Capture the cell that displays the provided text and extract its [x, y] central coordinate. 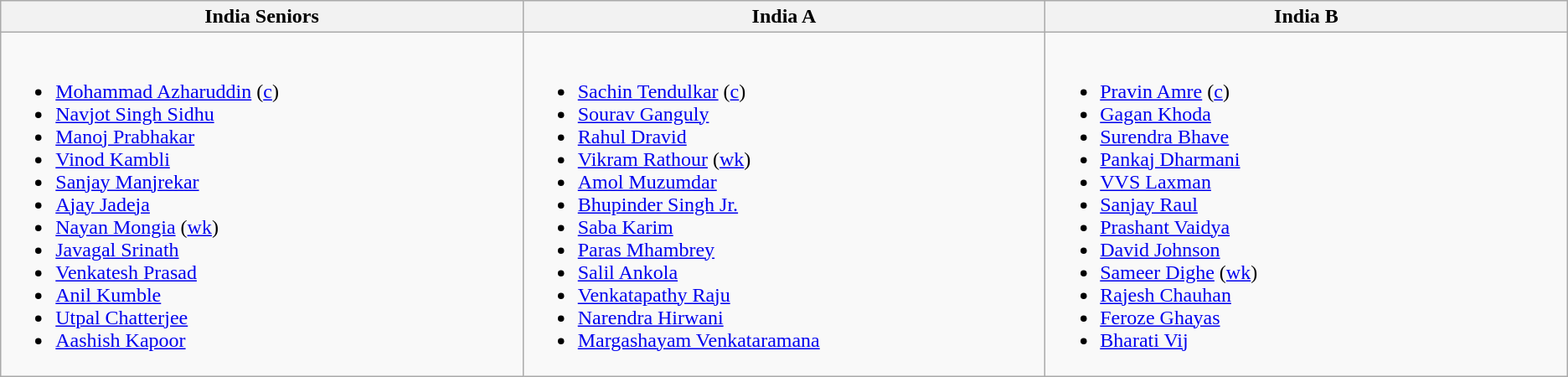
India Seniors [261, 17]
India B [1307, 17]
India A [784, 17]
